Search for the cell housing the specified text and yield its (x, y) center coordinate. 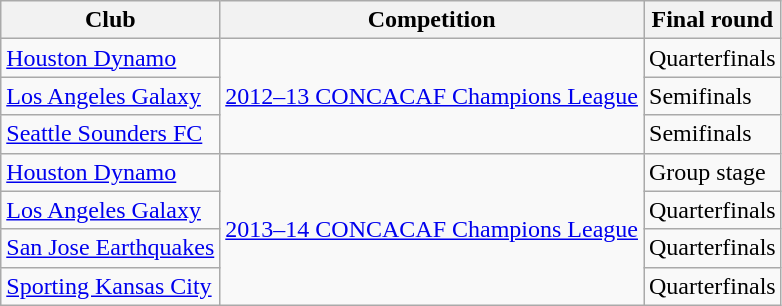
Group stage (713, 172)
Sporting Kansas City (110, 286)
Competition (432, 20)
2012–13 CONCACAF Champions League (432, 96)
2013–14 CONCACAF Champions League (432, 229)
Final round (713, 20)
San Jose Earthquakes (110, 248)
Club (110, 20)
Seattle Sounders FC (110, 134)
